Return the (x, y) coordinate for the center point of the cell that contains the specified text.  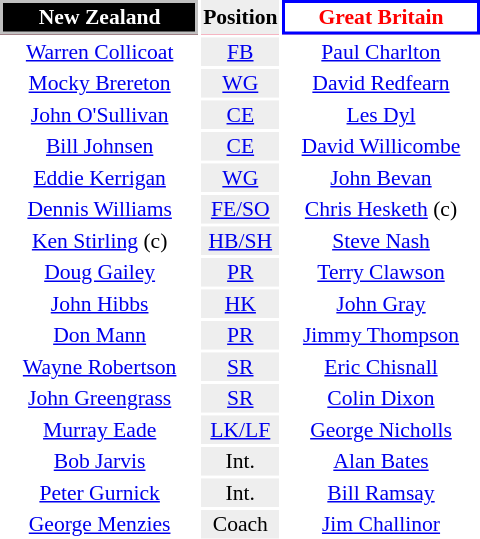
Alan Bates (381, 461)
Warren Collicoat (100, 52)
Don Mann (100, 335)
HB/SH (240, 240)
Ken Stirling (c) (100, 240)
George Nicholls (381, 430)
HK (240, 304)
Great Britain (381, 17)
Eddie Kerrigan (100, 178)
Peter Gurnick (100, 492)
Terry Clawson (381, 272)
Wayne Robertson (100, 366)
FB (240, 52)
Bill Johnsen (100, 146)
Steve Nash (381, 240)
Coach (240, 524)
LK/LF (240, 430)
George Menzies (100, 524)
John Bevan (381, 178)
Paul Charlton (381, 52)
Les Dyl (381, 114)
Doug Gailey (100, 272)
Jimmy Thompson (381, 335)
John O'Sullivan (100, 114)
Bill Ramsay (381, 492)
David Willicombe (381, 146)
Jim Challinor (381, 524)
Mocky Brereton (100, 83)
Colin Dixon (381, 398)
Position (240, 17)
John Greengrass (100, 398)
David Redfearn (381, 83)
Chris Hesketh (c) (381, 209)
Bob Jarvis (100, 461)
FE/SO (240, 209)
John Gray (381, 304)
Dennis Williams (100, 209)
Murray Eade (100, 430)
John Hibbs (100, 304)
New Zealand (100, 17)
Eric Chisnall (381, 366)
